Return the (x, y) coordinate for the center point of the cell that contains the specified text.  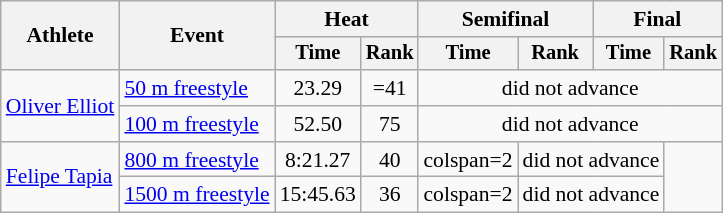
52.50 (318, 124)
23.29 (318, 88)
1500 m freestyle (196, 195)
800 m freestyle (196, 160)
Heat (347, 19)
8:21.27 (318, 160)
Oliver Elliot (60, 106)
50 m freestyle (196, 88)
36 (390, 195)
Felipe Tapia (60, 178)
Event (196, 36)
Semifinal (505, 19)
40 (390, 160)
Athlete (60, 36)
Final (658, 19)
100 m freestyle (196, 124)
=41 (390, 88)
75 (390, 124)
15:45.63 (318, 195)
